Locate the cell with the specified text and output its [x, y] center coordinate. 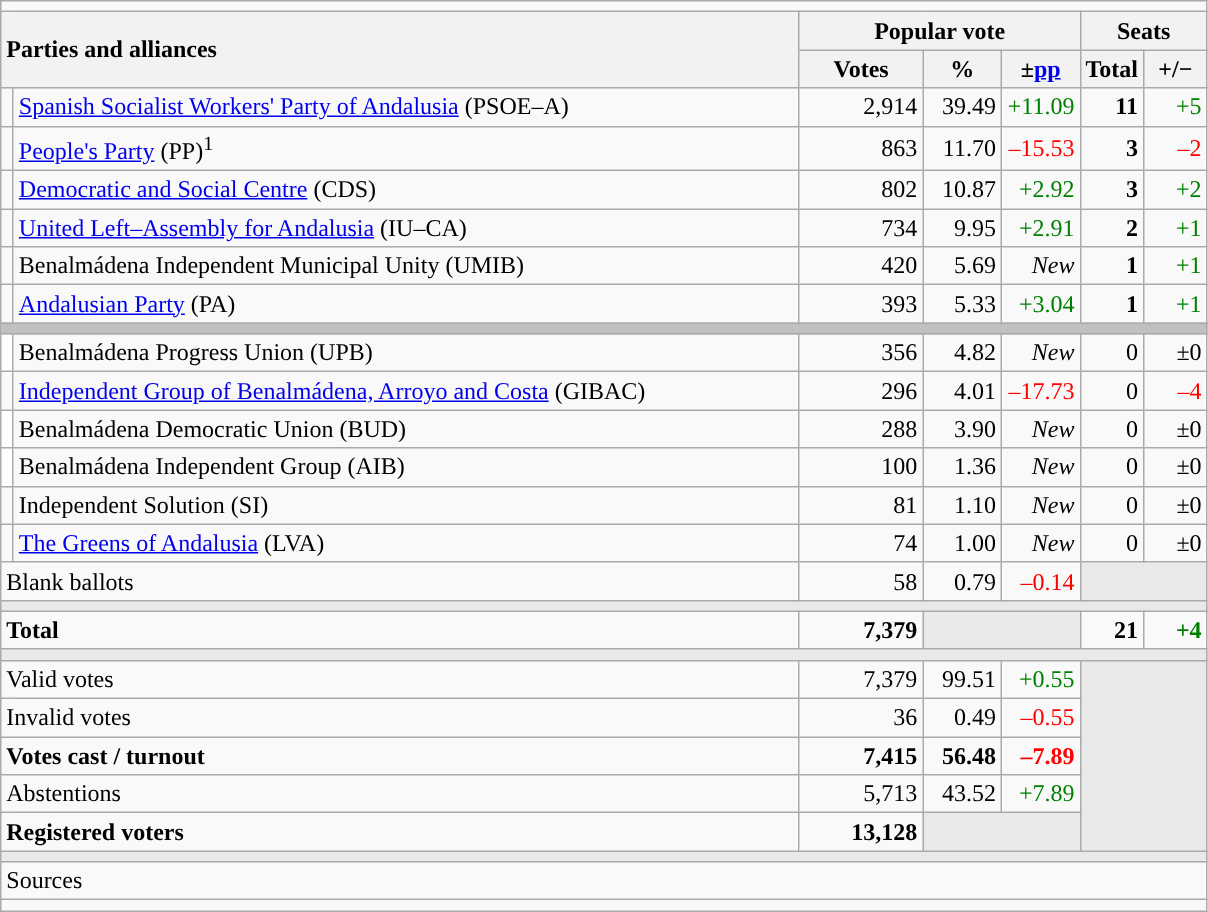
43.52 [962, 794]
Democratic and Social Centre (CDS) [406, 190]
100 [861, 467]
1.36 [962, 467]
10.87 [962, 190]
Abstentions [400, 794]
–2 [1176, 148]
4.01 [962, 391]
296 [861, 391]
863 [861, 148]
+0.55 [1040, 679]
+/− [1176, 69]
+7.89 [1040, 794]
The Greens of Andalusia (LVA) [406, 543]
+3.04 [1040, 304]
Invalid votes [400, 718]
3.90 [962, 429]
Andalusian Party (PA) [406, 304]
Blank ballots [400, 581]
2,914 [861, 107]
United Left–Assembly for Andalusia (IU–CA) [406, 228]
81 [861, 505]
Sources [604, 881]
Independent Solution (SI) [406, 505]
–0.55 [1040, 718]
Votes [861, 69]
+2.91 [1040, 228]
Popular vote [940, 31]
–17.73 [1040, 391]
+4 [1176, 630]
39.49 [962, 107]
2 [1112, 228]
74 [861, 543]
58 [861, 581]
Spanish Socialist Workers' Party of Andalusia (PSOE–A) [406, 107]
56.48 [962, 756]
9.95 [962, 228]
0.49 [962, 718]
0.79 [962, 581]
Registered voters [400, 832]
420 [861, 266]
–7.89 [1040, 756]
–0.14 [1040, 581]
5,713 [861, 794]
+2 [1176, 190]
Independent Group of Benalmádena, Arroyo and Costa (GIBAC) [406, 391]
Valid votes [400, 679]
11.70 [962, 148]
21 [1112, 630]
393 [861, 304]
5.33 [962, 304]
–15.53 [1040, 148]
734 [861, 228]
–4 [1176, 391]
5.69 [962, 266]
Benalmádena Democratic Union (BUD) [406, 429]
+11.09 [1040, 107]
288 [861, 429]
99.51 [962, 679]
11 [1112, 107]
Benalmádena Independent Municipal Unity (UMIB) [406, 266]
36 [861, 718]
13,128 [861, 832]
7,415 [861, 756]
+2.92 [1040, 190]
802 [861, 190]
Benalmádena Independent Group (AIB) [406, 467]
4.82 [962, 353]
% [962, 69]
1.00 [962, 543]
Parties and alliances [400, 50]
±pp [1040, 69]
Benalmádena Progress Union (UPB) [406, 353]
People's Party (PP)1 [406, 148]
Votes cast / turnout [400, 756]
Seats [1144, 31]
1.10 [962, 505]
356 [861, 353]
+5 [1176, 107]
